Provide the (x, y) coordinate of the cell's center where the given text is located.  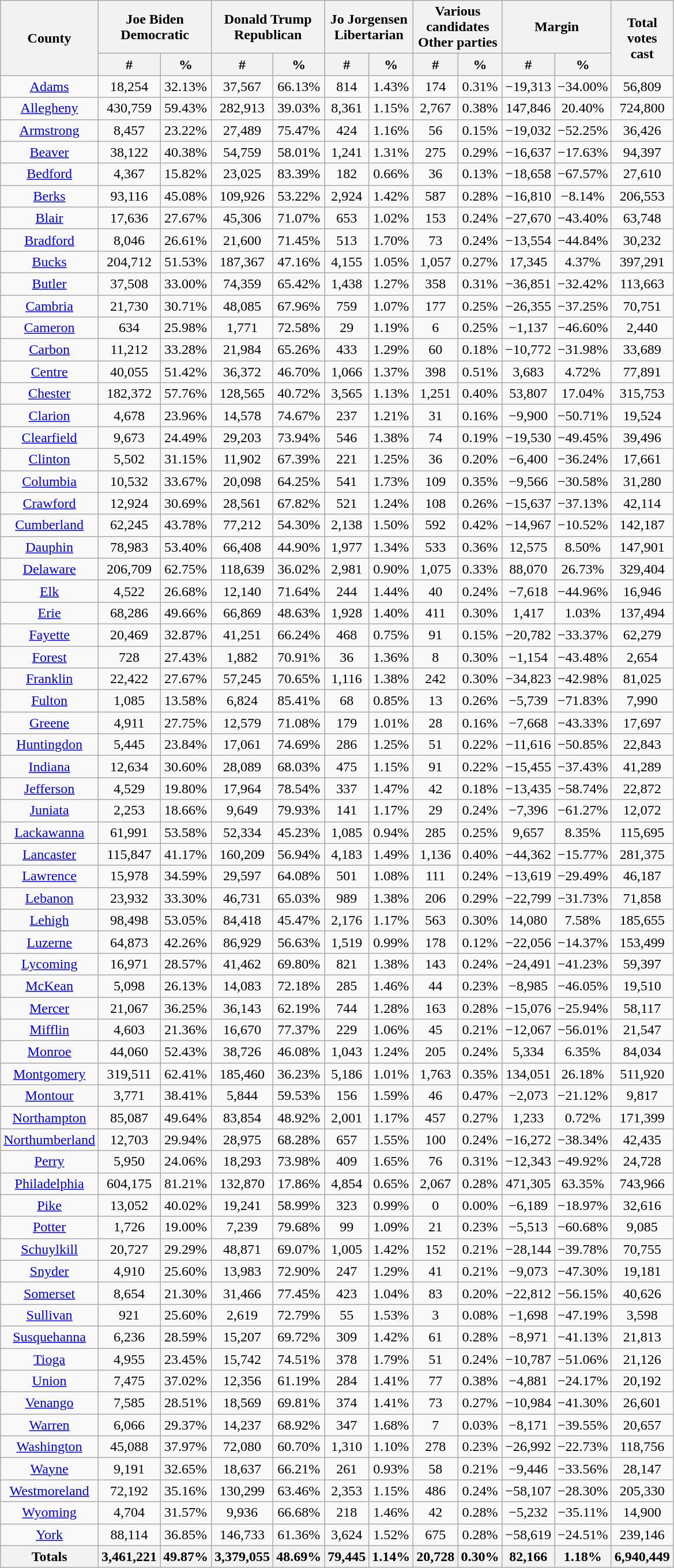
160,209 (242, 854)
533 (436, 547)
84,034 (642, 1052)
Wayne (50, 1469)
57,245 (242, 679)
27.43% (186, 657)
20,727 (129, 1249)
9,817 (642, 1096)
32,616 (642, 1205)
40 (436, 591)
244 (347, 591)
1.03% (583, 613)
206 (436, 898)
46,187 (642, 876)
−42.98% (583, 679)
−25.94% (583, 1008)
1.52% (391, 1535)
77.45% (299, 1293)
0.42% (480, 525)
Various candidatesOther parties (458, 27)
163 (436, 1008)
21.36% (186, 1030)
−46.60% (583, 328)
19,241 (242, 1205)
21,067 (129, 1008)
185,655 (642, 920)
34.59% (186, 876)
54,759 (242, 152)
McKean (50, 986)
−16,810 (528, 196)
1.59% (391, 1096)
634 (129, 328)
759 (347, 306)
73.94% (299, 438)
31,466 (242, 1293)
541 (347, 481)
77 (436, 1381)
64,873 (129, 942)
8,361 (347, 108)
2,619 (242, 1315)
81,025 (642, 679)
48.69% (299, 1556)
1,075 (436, 569)
24.06% (186, 1162)
19,181 (642, 1271)
Monroe (50, 1052)
108 (436, 503)
Westmoreland (50, 1491)
Cameron (50, 328)
52.43% (186, 1052)
41,289 (642, 767)
1.70% (391, 240)
8,457 (129, 130)
79,445 (347, 1556)
2,767 (436, 108)
68.03% (299, 767)
21.30% (186, 1293)
218 (347, 1513)
1,882 (242, 657)
563 (436, 920)
45.23% (299, 832)
12,140 (242, 591)
1.50% (391, 525)
9,673 (129, 438)
−37.13% (583, 503)
13,983 (242, 1271)
29,203 (242, 438)
Chester (50, 394)
48,085 (242, 306)
61.19% (299, 1381)
65.42% (299, 284)
62.19% (299, 1008)
−51.06% (583, 1359)
29.29% (186, 1249)
60.70% (299, 1447)
18,293 (242, 1162)
26.18% (583, 1074)
821 (347, 964)
29.37% (186, 1425)
−34,823 (528, 679)
247 (347, 1271)
−1,137 (528, 328)
1,241 (347, 152)
471,305 (528, 1183)
58.99% (299, 1205)
115,695 (642, 832)
237 (347, 416)
0.03% (480, 1425)
45 (436, 1030)
40,626 (642, 1293)
12,924 (129, 503)
513 (347, 240)
Bedford (50, 174)
−58,619 (528, 1535)
61 (436, 1337)
653 (347, 218)
11,902 (242, 459)
83 (436, 1293)
−10,984 (528, 1403)
1.53% (391, 1315)
62.75% (186, 569)
−9,073 (528, 1271)
9,657 (528, 832)
−15,455 (528, 767)
0.94% (391, 832)
Philadelphia (50, 1183)
37,508 (129, 284)
2,067 (436, 1183)
20,098 (242, 481)
−34.00% (583, 86)
70.65% (299, 679)
57.76% (186, 394)
78.54% (299, 789)
118,639 (242, 569)
239,146 (642, 1535)
17,964 (242, 789)
19,524 (642, 416)
−24,491 (528, 964)
72.18% (299, 986)
1.47% (391, 789)
0.36% (480, 547)
−7,396 (528, 811)
433 (347, 350)
−39.78% (583, 1249)
Warren (50, 1425)
70.91% (299, 657)
Butler (50, 284)
3,771 (129, 1096)
York (50, 1535)
53.40% (186, 547)
22,843 (642, 745)
72.90% (299, 1271)
8.50% (583, 547)
1.40% (391, 613)
−8,985 (528, 986)
33.28% (186, 350)
284 (347, 1381)
14,237 (242, 1425)
6,940,449 (642, 1556)
4,183 (347, 854)
229 (347, 1030)
23.22% (186, 130)
17.86% (299, 1183)
9,649 (242, 811)
−52.25% (583, 130)
40,055 (129, 372)
Clarion (50, 416)
1.37% (391, 372)
275 (436, 152)
1.31% (391, 152)
0.93% (391, 1469)
182,372 (129, 394)
33.00% (186, 284)
86,929 (242, 942)
40.02% (186, 1205)
2,176 (347, 920)
Wyoming (50, 1513)
12,703 (129, 1140)
−28,144 (528, 1249)
3,598 (642, 1315)
1.02% (391, 218)
59.53% (299, 1096)
20,728 (436, 1556)
48.63% (299, 613)
17,636 (129, 218)
85.41% (299, 701)
Cumberland (50, 525)
39,496 (642, 438)
15,742 (242, 1359)
1,726 (129, 1227)
1.18% (583, 1556)
−36.24% (583, 459)
−41.13% (583, 1337)
3,624 (347, 1535)
−15.77% (583, 854)
1.21% (391, 416)
−12,343 (528, 1162)
28.57% (186, 964)
−14.37% (583, 942)
4,678 (129, 416)
98,498 (129, 920)
36.85% (186, 1535)
8,046 (129, 240)
16,971 (129, 964)
409 (347, 1162)
62,279 (642, 635)
Luzerne (50, 942)
921 (129, 1315)
4,704 (129, 1513)
29,597 (242, 876)
Fayette (50, 635)
−26,992 (528, 1447)
74,359 (242, 284)
35.16% (186, 1491)
205 (436, 1052)
−9,566 (528, 481)
1,928 (347, 613)
261 (347, 1469)
Lancaster (50, 854)
42,435 (642, 1140)
−10,787 (528, 1359)
36,143 (242, 1008)
65.03% (299, 898)
68.28% (299, 1140)
12,356 (242, 1381)
675 (436, 1535)
1,043 (347, 1052)
7,990 (642, 701)
−19,530 (528, 438)
3,683 (528, 372)
1.05% (391, 262)
22,422 (129, 679)
30.71% (186, 306)
27,610 (642, 174)
94,397 (642, 152)
378 (347, 1359)
0.00% (480, 1205)
−32.42% (583, 284)
5,502 (129, 459)
−47.30% (583, 1271)
1.14% (391, 1556)
18.66% (186, 811)
1,057 (436, 262)
21 (436, 1227)
56.63% (299, 942)
2,353 (347, 1491)
Armstrong (50, 130)
8.35% (583, 832)
88,114 (129, 1535)
2,253 (129, 811)
1.06% (391, 1030)
76 (436, 1162)
−56.15% (583, 1293)
604,175 (129, 1183)
26.61% (186, 240)
51.42% (186, 372)
18,254 (129, 86)
32.87% (186, 635)
−13,619 (528, 876)
−47.19% (583, 1315)
1.10% (391, 1447)
206,553 (642, 196)
26.73% (583, 569)
4.37% (583, 262)
71.45% (299, 240)
28 (436, 723)
40.38% (186, 152)
8 (436, 657)
2,981 (347, 569)
−24.17% (583, 1381)
Perry (50, 1162)
72,192 (129, 1491)
36,372 (242, 372)
88,070 (528, 569)
−12,067 (528, 1030)
511,920 (642, 1074)
4,155 (347, 262)
82,166 (528, 1556)
4,603 (129, 1030)
1.73% (391, 481)
501 (347, 876)
53.58% (186, 832)
411 (436, 613)
521 (347, 503)
Montour (50, 1096)
15.82% (186, 174)
14,080 (528, 920)
242 (436, 679)
56.94% (299, 854)
26,601 (642, 1403)
4,955 (129, 1359)
36.25% (186, 1008)
23,025 (242, 174)
206,709 (129, 569)
51.53% (186, 262)
13.58% (186, 701)
−8.14% (583, 196)
63.35% (583, 1183)
221 (347, 459)
32.13% (186, 86)
30.60% (186, 767)
13,052 (129, 1205)
23,932 (129, 898)
74.67% (299, 416)
−28.30% (583, 1491)
39.03% (299, 108)
134,051 (528, 1074)
28,147 (642, 1469)
County (50, 38)
20,469 (129, 635)
323 (347, 1205)
0.51% (480, 372)
Donald TrumpRepublican (268, 27)
9,191 (129, 1469)
30,232 (642, 240)
744 (347, 1008)
44.90% (299, 547)
38,122 (129, 152)
71.64% (299, 591)
142,187 (642, 525)
1.19% (391, 328)
67.82% (299, 503)
−44.84% (583, 240)
179 (347, 723)
58,117 (642, 1008)
546 (347, 438)
Lehigh (50, 920)
83.39% (299, 174)
28.59% (186, 1337)
486 (436, 1491)
1.08% (391, 876)
−22,056 (528, 942)
6,824 (242, 701)
17,661 (642, 459)
65.26% (299, 350)
Potter (50, 1227)
17,697 (642, 723)
79.68% (299, 1227)
1.55% (391, 1140)
−71.83% (583, 701)
−44,362 (528, 854)
Northampton (50, 1118)
19.80% (186, 789)
5,950 (129, 1162)
Joe BidenDemocratic (155, 27)
37,567 (242, 86)
397,291 (642, 262)
42.26% (186, 942)
28,561 (242, 503)
21,600 (242, 240)
Dauphin (50, 547)
1.43% (391, 86)
Berks (50, 196)
23.96% (186, 416)
9,936 (242, 1513)
−6,400 (528, 459)
1.79% (391, 1359)
46,731 (242, 898)
187,367 (242, 262)
−16,272 (528, 1140)
48,871 (242, 1249)
132,870 (242, 1183)
1,136 (436, 854)
Susquehanna (50, 1337)
0.75% (391, 635)
−37.25% (583, 306)
Forest (50, 657)
Totals (50, 1556)
−22,799 (528, 898)
−9,900 (528, 416)
−49.92% (583, 1162)
21,547 (642, 1030)
−35.11% (583, 1513)
Somerset (50, 1293)
−27,670 (528, 218)
1,310 (347, 1447)
Total votes cast (642, 38)
69.07% (299, 1249)
204,712 (129, 262)
−43.33% (583, 723)
−14,967 (528, 525)
38.41% (186, 1096)
−24.51% (583, 1535)
Jo JorgensenLibertarian (369, 27)
358 (436, 284)
71.07% (299, 218)
319,511 (129, 1074)
−18.97% (583, 1205)
4,854 (347, 1183)
−19,032 (528, 130)
12,634 (129, 767)
41 (436, 1271)
281,375 (642, 854)
4.72% (583, 372)
33.67% (186, 481)
1.49% (391, 854)
70,755 (642, 1249)
Jefferson (50, 789)
46.70% (299, 372)
7,239 (242, 1227)
Erie (50, 613)
69.80% (299, 964)
109,926 (242, 196)
Schuylkill (50, 1249)
−50.85% (583, 745)
21,126 (642, 1359)
7,585 (129, 1403)
31,280 (642, 481)
153,499 (642, 942)
Beaver (50, 152)
28,975 (242, 1140)
724,800 (642, 108)
Lawrence (50, 876)
100 (436, 1140)
16,670 (242, 1030)
3,379,055 (242, 1556)
68.92% (299, 1425)
20,192 (642, 1381)
27.75% (186, 723)
17,061 (242, 745)
−58.74% (583, 789)
12,575 (528, 547)
0.33% (480, 569)
153 (436, 218)
Sullivan (50, 1315)
111 (436, 876)
5,445 (129, 745)
79.93% (299, 811)
52,334 (242, 832)
2,001 (347, 1118)
12,072 (642, 811)
74 (436, 438)
Northumberland (50, 1140)
68,286 (129, 613)
0 (436, 1205)
4,910 (129, 1271)
118,756 (642, 1447)
Delaware (50, 569)
174 (436, 86)
63,748 (642, 218)
−5,513 (528, 1227)
24.49% (186, 438)
−58,107 (528, 1491)
5,844 (242, 1096)
3 (436, 1315)
Lackawanna (50, 832)
Columbia (50, 481)
−11,616 (528, 745)
1,977 (347, 547)
53.05% (186, 920)
6.35% (583, 1052)
1.36% (391, 657)
1,438 (347, 284)
31.57% (186, 1513)
37.02% (186, 1381)
3,461,221 (129, 1556)
Washington (50, 1447)
Cambria (50, 306)
54.30% (299, 525)
30.69% (186, 503)
4,529 (129, 789)
−44.96% (583, 591)
−8,171 (528, 1425)
0.66% (391, 174)
2,924 (347, 196)
21,984 (242, 350)
−10.52% (583, 525)
29.94% (186, 1140)
78,983 (129, 547)
62.41% (186, 1074)
27,489 (242, 130)
−41.23% (583, 964)
33.30% (186, 898)
−10,772 (528, 350)
Mifflin (50, 1030)
0.90% (391, 569)
3,565 (347, 394)
38,726 (242, 1052)
37.97% (186, 1447)
1,519 (347, 942)
−13,554 (528, 240)
61.36% (299, 1535)
205,330 (642, 1491)
67.39% (299, 459)
66,869 (242, 613)
Blair (50, 218)
14,083 (242, 986)
115,847 (129, 854)
109 (436, 481)
68 (347, 701)
−2,073 (528, 1096)
66.68% (299, 1513)
1.27% (391, 284)
−1,154 (528, 657)
1.09% (391, 1227)
84,418 (242, 920)
58.01% (299, 152)
74.51% (299, 1359)
1,771 (242, 328)
1,763 (436, 1074)
−17.63% (583, 152)
475 (347, 767)
2,654 (642, 657)
−15,637 (528, 503)
−41.30% (583, 1403)
70,751 (642, 306)
1,116 (347, 679)
Clearfield (50, 438)
69.81% (299, 1403)
40.72% (299, 394)
−8,971 (528, 1337)
28.51% (186, 1403)
Juniata (50, 811)
22,872 (642, 789)
74.69% (299, 745)
13 (436, 701)
46.08% (299, 1052)
44,060 (129, 1052)
1,233 (528, 1118)
Adams (50, 86)
24,728 (642, 1162)
−22,812 (528, 1293)
−20,782 (528, 635)
1.44% (391, 591)
278 (436, 1447)
49.64% (186, 1118)
592 (436, 525)
83,854 (242, 1118)
45,306 (242, 218)
77,212 (242, 525)
1.13% (391, 394)
23.45% (186, 1359)
21,730 (129, 306)
17.04% (583, 394)
143 (436, 964)
71,858 (642, 898)
282,913 (242, 108)
−50.71% (583, 416)
7.58% (583, 920)
−33.37% (583, 635)
44 (436, 986)
−22.73% (583, 1447)
1.34% (391, 547)
56 (436, 130)
Lycoming (50, 964)
Fulton (50, 701)
15,978 (129, 876)
20,657 (642, 1425)
743,966 (642, 1183)
Carbon (50, 350)
374 (347, 1403)
182 (347, 174)
5,186 (347, 1074)
1,251 (436, 394)
4,367 (129, 174)
146,733 (242, 1535)
−33.56% (583, 1469)
1,005 (347, 1249)
Mercer (50, 1008)
6 (436, 328)
156 (347, 1096)
−21.12% (583, 1096)
2,440 (642, 328)
45.08% (186, 196)
Snyder (50, 1271)
−43.48% (583, 657)
46 (436, 1096)
11,212 (129, 350)
66.24% (299, 635)
Greene (50, 723)
1,066 (347, 372)
−9,446 (528, 1469)
−67.57% (583, 174)
309 (347, 1337)
5,098 (129, 986)
430,759 (129, 108)
7,475 (129, 1381)
53,807 (528, 394)
113,663 (642, 284)
7 (436, 1425)
315,753 (642, 394)
0.12% (480, 942)
−38.34% (583, 1140)
−18,658 (528, 174)
Margin (557, 27)
147,901 (642, 547)
26.68% (186, 591)
17,345 (528, 262)
0.08% (480, 1315)
36.23% (299, 1074)
−30.58% (583, 481)
−31.73% (583, 898)
1.04% (391, 1293)
152 (436, 1249)
32.65% (186, 1469)
1.65% (391, 1162)
−4,881 (528, 1381)
18,637 (242, 1469)
−1,698 (528, 1315)
47.16% (299, 262)
286 (347, 745)
424 (347, 130)
0.13% (480, 174)
23.84% (186, 745)
−16,637 (528, 152)
Lebanon (50, 898)
−46.05% (583, 986)
Crawford (50, 503)
Huntingdon (50, 745)
137,494 (642, 613)
36,426 (642, 130)
2,138 (347, 525)
−39.55% (583, 1425)
72.79% (299, 1315)
18,569 (242, 1403)
−60.68% (583, 1227)
178 (436, 942)
171,399 (642, 1118)
1.16% (391, 130)
60 (436, 350)
−37.43% (583, 767)
185,460 (242, 1074)
−7,618 (528, 591)
0.47% (480, 1096)
0.65% (391, 1183)
657 (347, 1140)
Franklin (50, 679)
49.66% (186, 613)
64.25% (299, 481)
177 (436, 306)
45.47% (299, 920)
−13,435 (528, 789)
19.00% (186, 1227)
72.58% (299, 328)
1.28% (391, 1008)
Clinton (50, 459)
64.08% (299, 876)
42,114 (642, 503)
6,066 (129, 1425)
8,654 (129, 1293)
66,408 (242, 547)
587 (436, 196)
49.87% (186, 1556)
347 (347, 1425)
45,088 (129, 1447)
43.78% (186, 525)
423 (347, 1293)
66.21% (299, 1469)
−5,232 (528, 1513)
10,532 (129, 481)
0.85% (391, 701)
Allegheny (50, 108)
−7,668 (528, 723)
329,404 (642, 569)
15,207 (242, 1337)
72,080 (242, 1447)
99 (347, 1227)
36.02% (299, 569)
41,462 (242, 964)
−61.27% (583, 811)
−43.40% (583, 218)
0.72% (583, 1118)
814 (347, 86)
Tioga (50, 1359)
398 (436, 372)
Indiana (50, 767)
16,946 (642, 591)
4,522 (129, 591)
48.92% (299, 1118)
28,089 (242, 767)
1.07% (391, 306)
−56.01% (583, 1030)
457 (436, 1118)
Elk (50, 591)
26.13% (186, 986)
−29.49% (583, 876)
−26,355 (528, 306)
4,911 (129, 723)
−19,313 (528, 86)
−36,851 (528, 284)
Union (50, 1381)
85,087 (129, 1118)
31.15% (186, 459)
−6,189 (528, 1205)
337 (347, 789)
6,236 (129, 1337)
147,846 (528, 108)
58 (436, 1469)
728 (129, 657)
41.17% (186, 854)
468 (347, 635)
5,334 (528, 1052)
41,251 (242, 635)
19,510 (642, 986)
141 (347, 811)
989 (347, 898)
Montgomery (50, 1074)
56,809 (642, 86)
21,813 (642, 1337)
59,397 (642, 964)
20.40% (583, 108)
1.68% (391, 1425)
Bradford (50, 240)
66.13% (299, 86)
81.21% (186, 1183)
75.47% (299, 130)
9,085 (642, 1227)
63.46% (299, 1491)
93,116 (129, 196)
73.98% (299, 1162)
0.19% (480, 438)
Centre (50, 372)
14,900 (642, 1513)
1,417 (528, 613)
31 (436, 416)
14,578 (242, 416)
71.08% (299, 723)
55 (347, 1315)
Bucks (50, 262)
77.37% (299, 1030)
67.96% (299, 306)
62,245 (129, 525)
53.22% (299, 196)
59.43% (186, 108)
33,689 (642, 350)
−15,076 (528, 1008)
61,991 (129, 832)
69.72% (299, 1337)
−5,739 (528, 701)
130,299 (242, 1491)
25.98% (186, 328)
Venango (50, 1403)
−31.98% (583, 350)
77,891 (642, 372)
−49.45% (583, 438)
12,579 (242, 723)
Pike (50, 1205)
128,565 (242, 394)
